Search for the cell housing the specified text and yield its [X, Y] center coordinate. 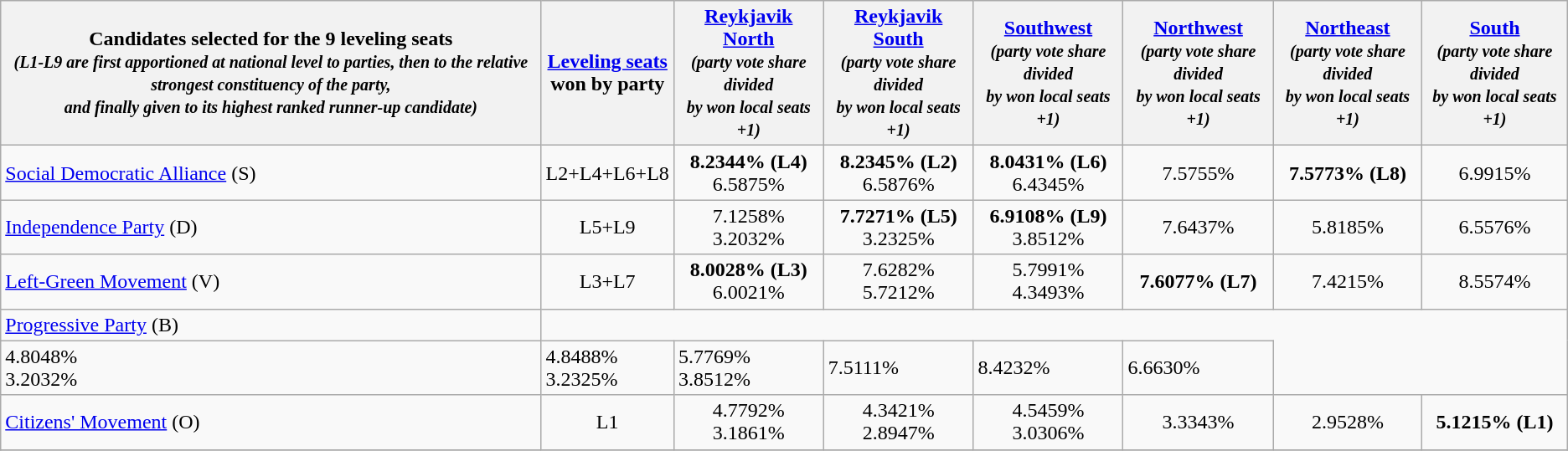
Northwest(party vote share dividedby won local seats +1) [1198, 74]
4.3421%2.8947% [898, 422]
Reykjavik South(party vote share dividedby won local seats +1) [898, 74]
8.5574% [1495, 281]
8.4232% [1049, 368]
7.6437% [1198, 228]
5.8185% [1347, 228]
6.5576% [1495, 228]
8.2344% (L4)6.5875% [749, 172]
Southwest(party vote share dividedby won local seats +1) [1049, 74]
4.5459%3.0306% [1049, 422]
5.7991%4.3493% [1049, 281]
7.4215% [1347, 281]
South(party vote share dividedby won local seats +1) [1495, 74]
7.6282%5.7212% [898, 281]
Citizens' Movement (O) [271, 422]
7.1258%3.2032% [749, 228]
Reykjavik North(party vote share dividedby won local seats +1) [749, 74]
3.3343% [1198, 422]
2.9528% [1347, 422]
8.0431% (L6)6.4345% [1049, 172]
L3+L7 [607, 281]
6.9915% [1495, 172]
7.5111% [898, 368]
5.1215% (L1) [1495, 422]
8.2345% (L2)6.5876% [898, 172]
4.7792%3.1861% [749, 422]
5.7769%3.8512% [749, 368]
7.5755% [1198, 172]
L5+L9 [607, 228]
Left-Green Movement (V) [271, 281]
Independence Party (D) [271, 228]
7.5773% (L8) [1347, 172]
4.8048%3.2032% [271, 368]
7.6077% (L7) [1198, 281]
L2+L4+L6+L8 [607, 172]
Social Democratic Alliance (S) [271, 172]
6.6630% [1198, 368]
Progressive Party (B) [271, 325]
8.0028% (L3)6.0021% [749, 281]
Leveling seatswon by party [607, 74]
4.8488%3.2325% [607, 368]
L1 [607, 422]
Northeast(party vote share dividedby won local seats +1) [1347, 74]
6.9108% (L9)3.8512% [1049, 228]
7.7271% (L5)3.2325% [898, 228]
